Capture the cell that displays the provided text and extract its (X, Y) central coordinate. 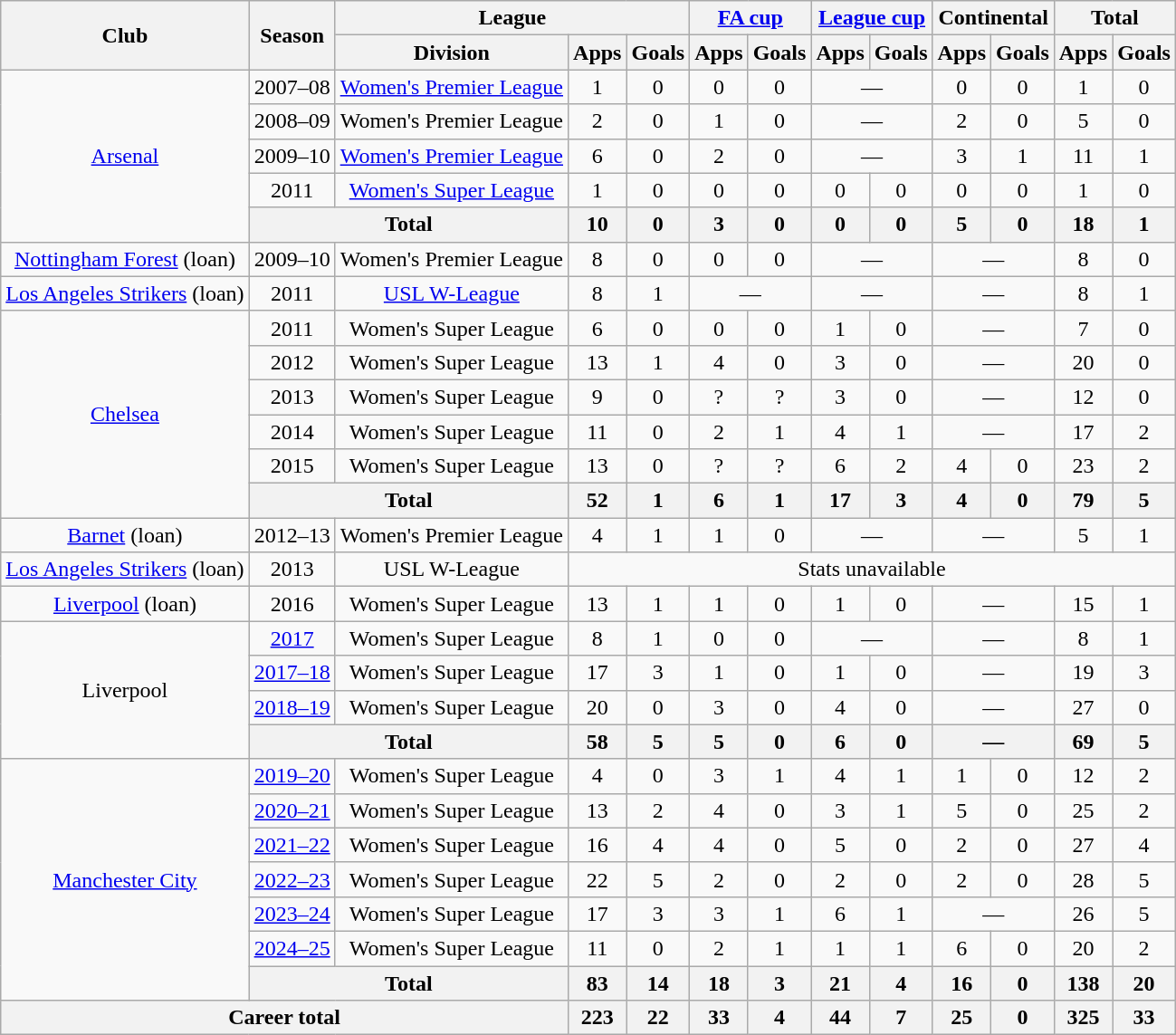
Season (292, 35)
223 (598, 1018)
23 (1083, 466)
10 (598, 225)
325 (1083, 1018)
2015 (292, 466)
2021–22 (292, 845)
2016 (292, 604)
2024–25 (292, 948)
FA cup (751, 18)
19 (1083, 673)
Club (125, 35)
26 (1083, 914)
Barnet (loan) (125, 535)
Career total (284, 1018)
15 (1083, 604)
58 (598, 742)
69 (1083, 742)
2008–09 (292, 121)
2017–18 (292, 673)
2012 (292, 362)
2020–21 (292, 810)
2023–24 (292, 914)
2014 (292, 432)
2017 (292, 638)
44 (840, 1018)
2019–20 (292, 776)
Manchester City (125, 879)
Continental (993, 18)
2012–13 (292, 535)
28 (1083, 879)
2007–08 (292, 87)
14 (658, 982)
Liverpool (loan) (125, 604)
Arsenal (125, 156)
Chelsea (125, 414)
83 (598, 982)
Nottingham Forest (loan) (125, 259)
Liverpool (125, 690)
League cup (872, 18)
2022–23 (292, 879)
Stats unavailable (873, 570)
2018–19 (292, 707)
21 (840, 982)
52 (598, 501)
138 (1083, 982)
9 (598, 397)
League (512, 18)
79 (1083, 501)
Division (451, 53)
